Find where the given text appears and provide that cell's center as [x, y] coordinate. 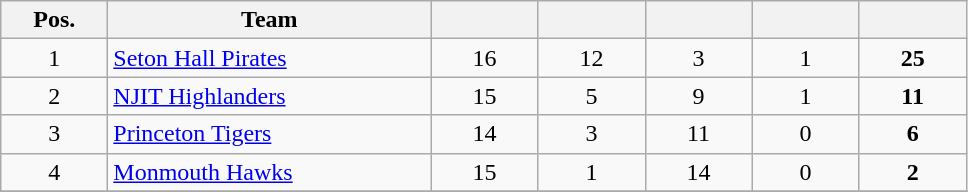
Monmouth Hawks [270, 172]
NJIT Highlanders [270, 96]
12 [592, 58]
Pos. [54, 20]
9 [698, 96]
4 [54, 172]
25 [912, 58]
Team [270, 20]
5 [592, 96]
6 [912, 134]
16 [484, 58]
Princeton Tigers [270, 134]
Seton Hall Pirates [270, 58]
